Pinpoint the cell where the given text exists, returning its [x, y] midpoint coordinate. 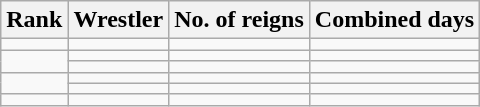
Wrestler [118, 20]
Rank [34, 20]
Combined days [394, 20]
No. of reigns [240, 20]
